Detect which cell encompasses the target text, then output its (x, y) center coordinate. 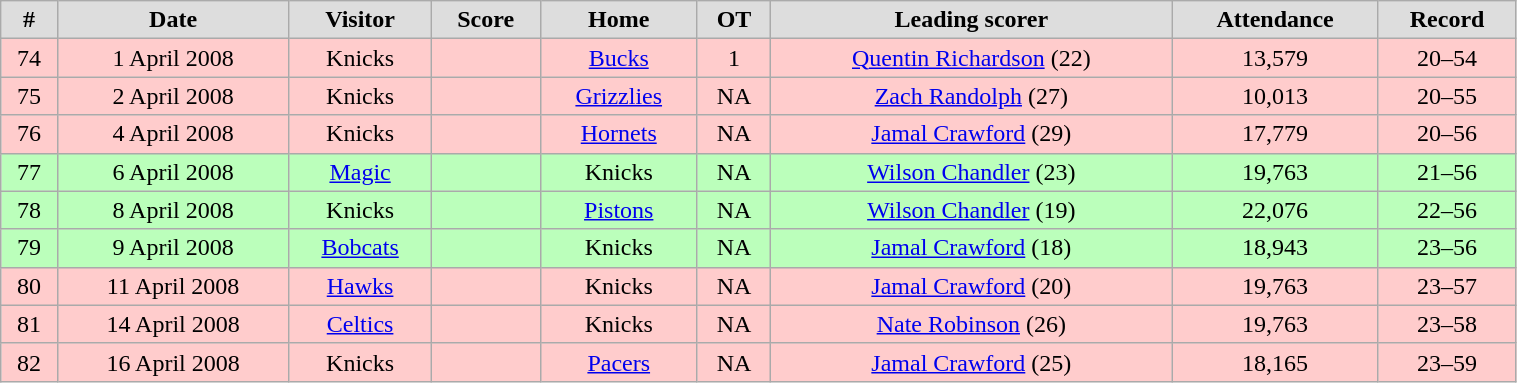
74 (29, 58)
22–56 (1447, 210)
# (29, 20)
Bucks (618, 58)
81 (29, 324)
17,779 (1275, 134)
Home (618, 20)
Jamal Crawford (18) (972, 248)
18,165 (1275, 362)
14 April 2008 (173, 324)
Grizzlies (618, 96)
Pacers (618, 362)
Attendance (1275, 20)
1 April 2008 (173, 58)
13,579 (1275, 58)
1 (734, 58)
23–56 (1447, 248)
Wilson Chandler (19) (972, 210)
23–59 (1447, 362)
Hawks (360, 286)
6 April 2008 (173, 172)
Date (173, 20)
Score (486, 20)
80 (29, 286)
76 (29, 134)
Pistons (618, 210)
4 April 2008 (173, 134)
Leading scorer (972, 20)
8 April 2008 (173, 210)
18,943 (1275, 248)
9 April 2008 (173, 248)
Record (1447, 20)
Nate Robinson (26) (972, 324)
Zach Randolph (27) (972, 96)
Quentin Richardson (22) (972, 58)
Bobcats (360, 248)
23–57 (1447, 286)
10,013 (1275, 96)
77 (29, 172)
OT (734, 20)
23–58 (1447, 324)
Jamal Crawford (29) (972, 134)
Hornets (618, 134)
Jamal Crawford (25) (972, 362)
75 (29, 96)
Magic (360, 172)
82 (29, 362)
Celtics (360, 324)
Jamal Crawford (20) (972, 286)
22,076 (1275, 210)
16 April 2008 (173, 362)
2 April 2008 (173, 96)
Visitor (360, 20)
20–56 (1447, 134)
11 April 2008 (173, 286)
20–54 (1447, 58)
21–56 (1447, 172)
78 (29, 210)
79 (29, 248)
Wilson Chandler (23) (972, 172)
20–55 (1447, 96)
